Pinpoint the cell where the given text exists, returning its [x, y] midpoint coordinate. 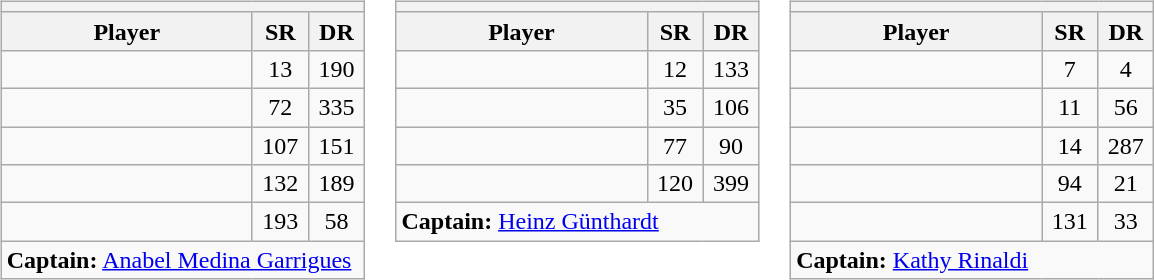
Captain: Anabel Medina Garrigues [182, 260]
56 [1126, 107]
151 [336, 145]
58 [336, 222]
107 [280, 145]
133 [731, 69]
335 [336, 107]
190 [336, 69]
Captain: Heinz Günthardt [578, 222]
120 [675, 184]
90 [731, 145]
33 [1126, 222]
35 [675, 107]
7 [1070, 69]
399 [731, 184]
12 [675, 69]
131 [1070, 222]
14 [1070, 145]
Captain: Kathy Rinaldi [972, 260]
77 [675, 145]
106 [731, 107]
189 [336, 184]
11 [1070, 107]
287 [1126, 145]
13 [280, 69]
21 [1126, 184]
72 [280, 107]
132 [280, 184]
94 [1070, 184]
193 [280, 222]
4 [1126, 69]
